For the text-containing cell, return its midpoint in (x, y) coordinate format. 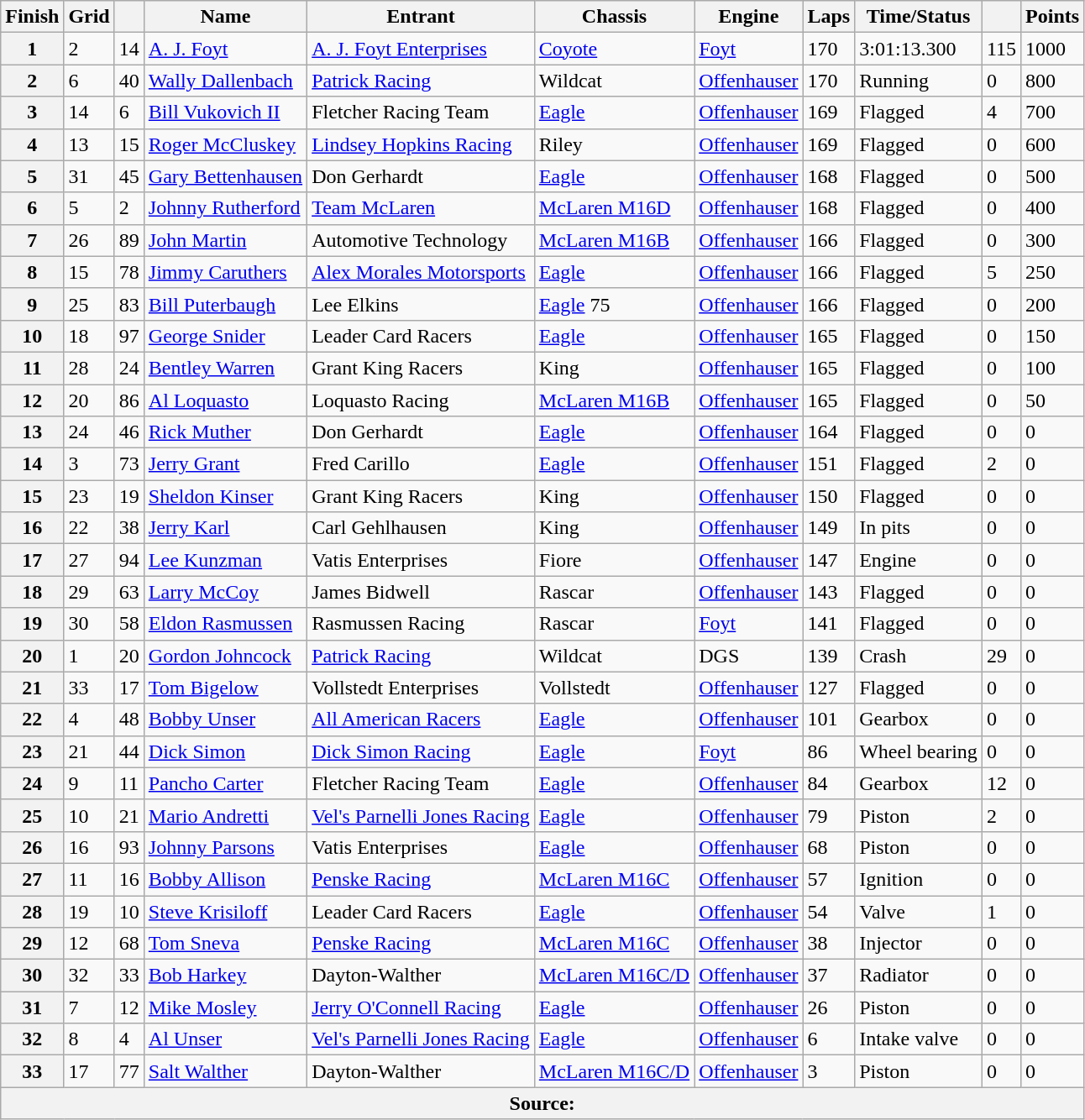
Larry McCoy (225, 592)
143 (829, 592)
50 (1053, 400)
164 (829, 432)
3:01:13.300 (919, 49)
McLaren M16D (614, 208)
46 (129, 432)
Automotive Technology (422, 240)
Vollstedt (614, 688)
Roger McCluskey (225, 144)
Gordon Johncock (225, 656)
147 (829, 560)
300 (1053, 240)
Wally Dallenbach (225, 81)
93 (129, 847)
Source: (542, 1103)
Bill Vukovich II (225, 113)
Sheldon Kinser (225, 496)
Al Unser (225, 1039)
Team McLaren (422, 208)
44 (129, 751)
151 (829, 464)
Running (919, 81)
800 (1053, 81)
Lee Kunzman (225, 560)
Alex Morales Motorsports (422, 272)
In pits (919, 528)
Johnny Rutherford (225, 208)
Steve Krisiloff (225, 911)
600 (1053, 144)
Pancho Carter (225, 783)
Mike Mosley (225, 1007)
Grid (89, 17)
Riley (614, 144)
89 (129, 240)
Time/Status (919, 17)
40 (129, 81)
73 (129, 464)
Dick Simon Racing (422, 751)
94 (129, 560)
250 (1053, 272)
84 (829, 783)
Salt Walther (225, 1071)
Name (225, 17)
45 (129, 176)
Bill Puterbaugh (225, 304)
Tom Sneva (225, 944)
A. J. Foyt (225, 49)
101 (829, 720)
200 (1053, 304)
Finish (32, 17)
Laps (829, 17)
1000 (1053, 49)
A. J. Foyt Enterprises (422, 49)
500 (1053, 176)
Loquasto Racing (422, 400)
Bobby Unser (225, 720)
Tom Bigelow (225, 688)
Mario Andretti (225, 815)
Dick Simon (225, 751)
Carl Gehlhausen (422, 528)
Bob Harkey (225, 976)
Rick Muther (225, 432)
Bobby Allison (225, 879)
Chassis (614, 17)
Johnny Parsons (225, 847)
Jerry Grant (225, 464)
57 (829, 879)
Rasmussen Racing (422, 624)
George Snider (225, 336)
Gary Bettenhausen (225, 176)
Injector (919, 944)
All American Racers (422, 720)
139 (829, 656)
Jimmy Caruthers (225, 272)
Eagle 75 (614, 304)
Jerry O'Connell Racing (422, 1007)
John Martin (225, 240)
79 (829, 815)
127 (829, 688)
78 (129, 272)
Entrant (422, 17)
700 (1053, 113)
37 (829, 976)
63 (129, 592)
Ignition (919, 879)
Wheel bearing (919, 751)
54 (829, 911)
Al Loquasto (225, 400)
48 (129, 720)
141 (829, 624)
Vollstedt Enterprises (422, 688)
Crash (919, 656)
97 (129, 336)
115 (1001, 49)
Lee Elkins (422, 304)
James Bidwell (422, 592)
149 (829, 528)
58 (129, 624)
Valve (919, 911)
100 (1053, 368)
Intake valve (919, 1039)
77 (129, 1071)
Lindsey Hopkins Racing (422, 144)
83 (129, 304)
Jerry Karl (225, 528)
Eldon Rasmussen (225, 624)
Bentley Warren (225, 368)
Radiator (919, 976)
400 (1053, 208)
Fred Carillo (422, 464)
Points (1053, 17)
Fiore (614, 560)
Coyote (614, 49)
DGS (749, 656)
